Provide the (x, y) coordinate of the cell's center where the given text is located.  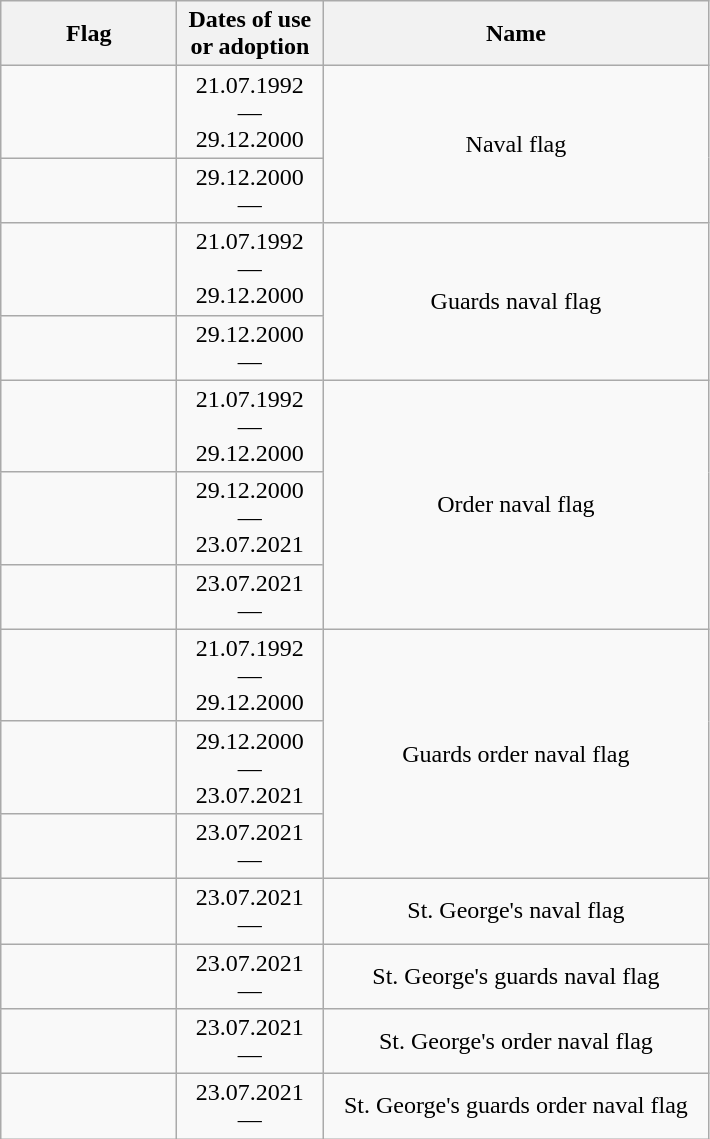
St. George's guards order naval flag (516, 1106)
Dates of use or adoption (250, 34)
Guards naval flag (516, 302)
Naval flag (516, 144)
Flag (89, 34)
St. George's guards naval flag (516, 976)
Name (516, 34)
St. George's order naval flag (516, 1042)
Guards order naval flag (516, 754)
Order naval flag (516, 504)
St. George's naval flag (516, 910)
